Return (X, Y) of the center of cell containing provided text 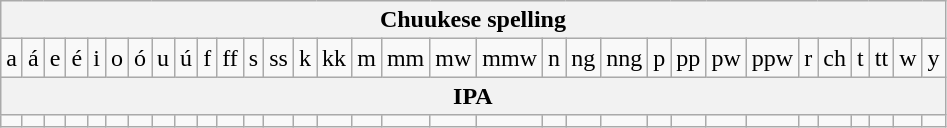
ch (835, 58)
ss (279, 58)
u (164, 58)
Chuukese spelling (473, 20)
n (554, 58)
o (116, 58)
t (860, 58)
mw (454, 58)
r (808, 58)
tt (881, 58)
kk (334, 58)
nng (624, 58)
m (367, 58)
mm (405, 58)
ff (230, 58)
pp (688, 58)
f (208, 58)
ó (140, 58)
k (304, 58)
ng (584, 58)
mmw (510, 58)
é (77, 58)
a (12, 58)
w (908, 58)
IPA (473, 96)
p (660, 58)
e (55, 58)
i (97, 58)
ppw (772, 58)
ú (186, 58)
s (253, 58)
pw (726, 58)
á (33, 58)
y (934, 58)
